Return [x, y] of the center of cell containing provided text 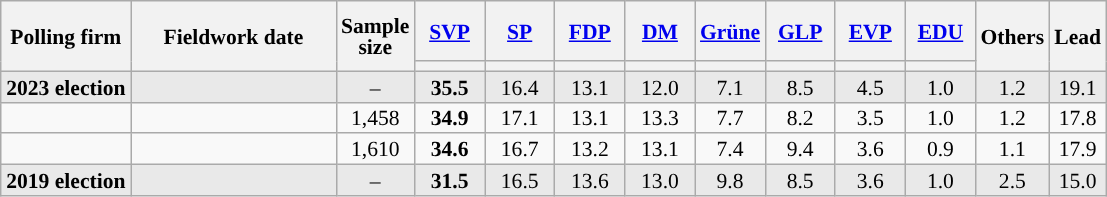
13.2 [590, 150]
17.9 [1078, 150]
16.7 [520, 150]
3.5 [870, 118]
13.6 [590, 180]
8.2 [800, 118]
0.9 [940, 150]
EDU [940, 31]
Grüne [730, 31]
1,610 [375, 150]
34.9 [449, 118]
Fieldwork date [234, 36]
13.0 [660, 180]
Polling firm [66, 36]
12.0 [660, 86]
16.5 [520, 180]
Samplesize [375, 36]
17.1 [520, 118]
DM [660, 31]
1.1 [1012, 150]
15.0 [1078, 180]
Lead [1078, 36]
4.5 [870, 86]
2023 election [66, 86]
9.8 [730, 180]
19.1 [1078, 86]
EVP [870, 31]
35.5 [449, 86]
SVP [449, 31]
1,458 [375, 118]
7.4 [730, 150]
17.8 [1078, 118]
9.4 [800, 150]
13.3 [660, 118]
GLP [800, 31]
34.6 [449, 150]
SP [520, 31]
7.7 [730, 118]
2.5 [1012, 180]
31.5 [449, 180]
2019 election [66, 180]
FDP [590, 31]
16.4 [520, 86]
7.1 [730, 86]
Others [1012, 36]
